From the cell containing the given text, extract its center point as (X, Y) coordinate. 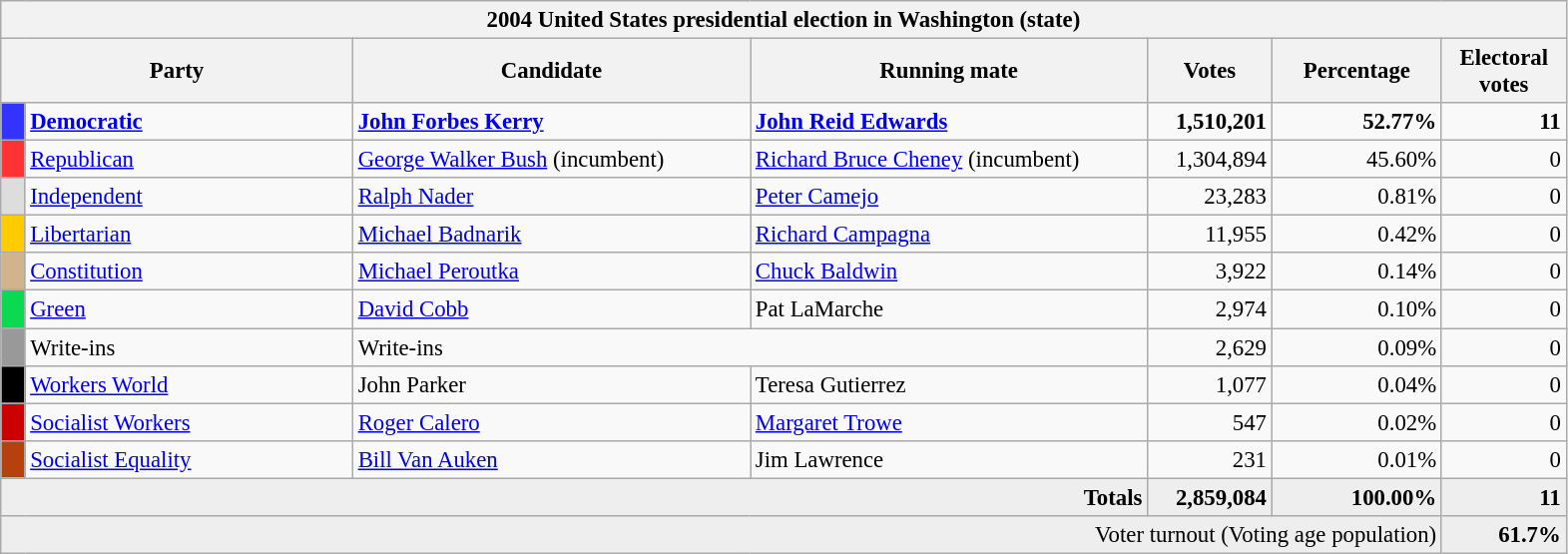
0.02% (1356, 422)
231 (1210, 459)
0.09% (1356, 347)
Independent (189, 197)
Teresa Gutierrez (949, 384)
Ralph Nader (551, 197)
Socialist Equality (189, 459)
Running mate (949, 72)
45.60% (1356, 160)
Green (189, 309)
2,629 (1210, 347)
Pat LaMarche (949, 309)
Totals (575, 497)
0.10% (1356, 309)
1,077 (1210, 384)
Richard Campagna (949, 235)
0.42% (1356, 235)
John Parker (551, 384)
Democratic (189, 122)
100.00% (1356, 497)
Michael Peroutka (551, 273)
Bill Van Auken (551, 459)
Electoral votes (1503, 72)
3,922 (1210, 273)
0.81% (1356, 197)
Jim Lawrence (949, 459)
547 (1210, 422)
Socialist Workers (189, 422)
Republican (189, 160)
52.77% (1356, 122)
Voter turnout (Voting age population) (722, 535)
Richard Bruce Cheney (incumbent) (949, 160)
Votes (1210, 72)
1,304,894 (1210, 160)
George Walker Bush (incumbent) (551, 160)
2004 United States presidential election in Washington (state) (784, 20)
61.7% (1503, 535)
Peter Camejo (949, 197)
John Forbes Kerry (551, 122)
2,974 (1210, 309)
John Reid Edwards (949, 122)
Constitution (189, 273)
2,859,084 (1210, 497)
Margaret Trowe (949, 422)
Michael Badnarik (551, 235)
0.04% (1356, 384)
11,955 (1210, 235)
David Cobb (551, 309)
Roger Calero (551, 422)
0.14% (1356, 273)
23,283 (1210, 197)
Chuck Baldwin (949, 273)
Percentage (1356, 72)
Libertarian (189, 235)
Workers World (189, 384)
Candidate (551, 72)
1,510,201 (1210, 122)
Party (178, 72)
0.01% (1356, 459)
